Search for the cell housing the specified text and yield its [x, y] center coordinate. 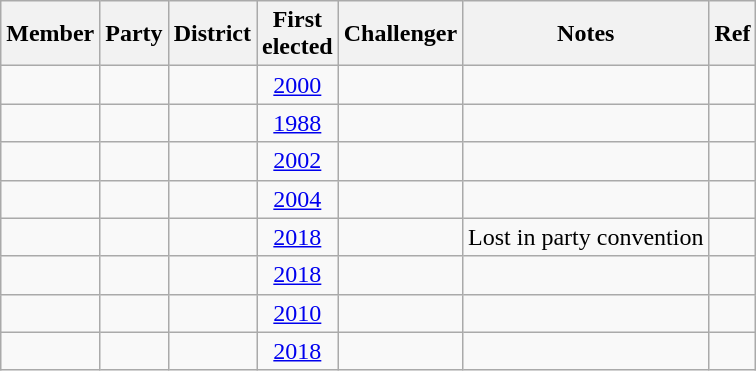
2002 [297, 161]
Lost in party convention [586, 237]
Firstelected [297, 34]
Party [134, 34]
Challenger [400, 34]
2000 [297, 85]
2010 [297, 313]
2004 [297, 199]
Notes [586, 34]
Ref [732, 34]
1988 [297, 123]
Member [50, 34]
District [212, 34]
